Find where the given text appears and provide that cell's center as [x, y] coordinate. 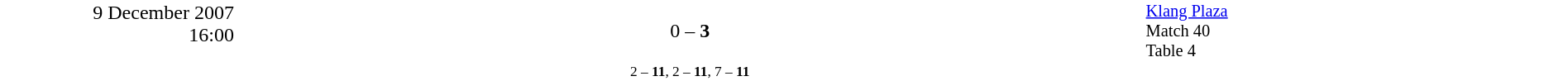
Klang PlazaMatch 40Table 4 [1356, 31]
9 December 200716:00 [117, 40]
0 – 3 [690, 31]
2 – 11, 2 – 11, 7 – 11 [690, 71]
